Scan for the cell matching the given text and deliver its [x, y] coordinate at center. 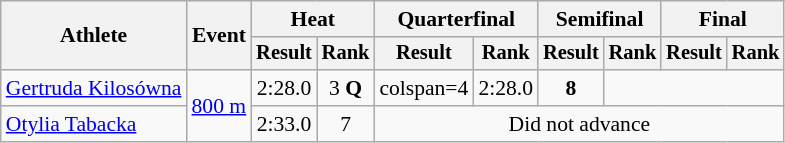
800 m [220, 106]
Final [722, 19]
Event [220, 36]
Athlete [94, 36]
Otylia Tabacka [94, 124]
Quarterfinal [456, 19]
Semifinal [600, 19]
8 [571, 88]
Did not advance [579, 124]
colspan=4 [424, 88]
Gertruda Kilosówna [94, 88]
7 [346, 124]
Heat [312, 19]
2:33.0 [284, 124]
3 Q [346, 88]
